Return the [x, y] coordinate for the center point of the cell that contains the specified text.  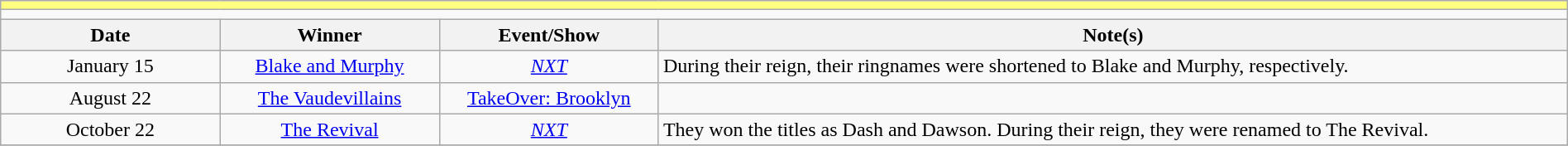
Date [111, 35]
January 15 [111, 66]
TakeOver: Brooklyn [549, 98]
The Revival [329, 129]
They won the titles as Dash and Dawson. During their reign, they were renamed to The Revival. [1113, 129]
Blake and Murphy [329, 66]
October 22 [111, 129]
Winner [329, 35]
Note(s) [1113, 35]
The Vaudevillains [329, 98]
August 22 [111, 98]
Event/Show [549, 35]
During their reign, their ringnames were shortened to Blake and Murphy, respectively. [1113, 66]
